Output the [x, y] coordinate of the center of the cell containing the given text.  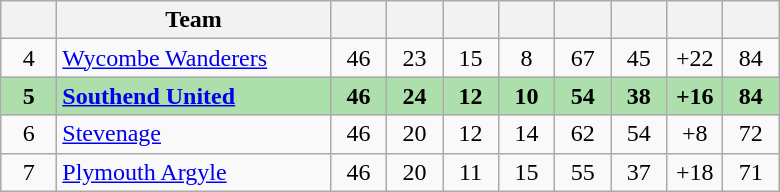
23 [414, 58]
71 [751, 172]
Stevenage [194, 134]
45 [639, 58]
11 [470, 172]
6 [29, 134]
37 [639, 172]
38 [639, 96]
Wycombe Wanderers [194, 58]
+22 [695, 58]
+8 [695, 134]
Team [194, 20]
4 [29, 58]
62 [583, 134]
67 [583, 58]
+16 [695, 96]
55 [583, 172]
5 [29, 96]
7 [29, 172]
72 [751, 134]
Plymouth Argyle [194, 172]
10 [527, 96]
Southend United [194, 96]
+18 [695, 172]
14 [527, 134]
24 [414, 96]
8 [527, 58]
